Detect which cell encompasses the target text, then output its (x, y) center coordinate. 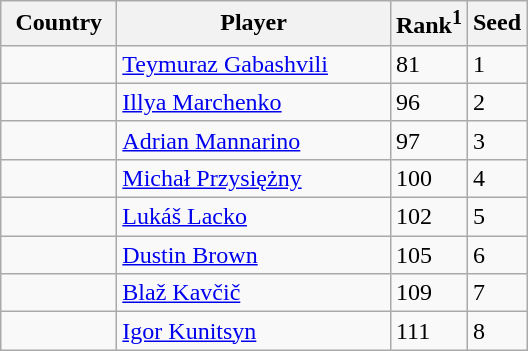
Michał Przysiężny (254, 178)
105 (428, 255)
Illya Marchenko (254, 102)
Adrian Mannarino (254, 140)
96 (428, 102)
Country (59, 24)
Lukáš Lacko (254, 217)
2 (496, 102)
Teymuraz Gabashvili (254, 64)
Player (254, 24)
81 (428, 64)
1 (496, 64)
Igor Kunitsyn (254, 331)
3 (496, 140)
7 (496, 293)
97 (428, 140)
Rank1 (428, 24)
5 (496, 217)
4 (496, 178)
8 (496, 331)
111 (428, 331)
109 (428, 293)
Dustin Brown (254, 255)
6 (496, 255)
Seed (496, 24)
100 (428, 178)
Blaž Kavčič (254, 293)
102 (428, 217)
